Locate the cell with the specified text and output its [x, y] center coordinate. 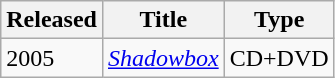
Type [279, 20]
2005 [52, 58]
CD+DVD [279, 58]
Shadowbox [163, 58]
Released [52, 20]
Title [163, 20]
